Return the [X, Y] coordinate for the center point of the cell that contains the specified text.  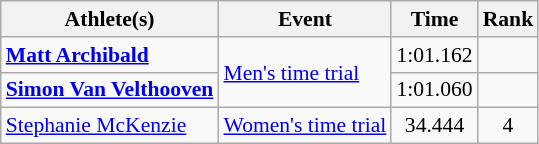
Stephanie McKenzie [110, 126]
Matt Archibald [110, 55]
Men's time trial [304, 72]
Event [304, 19]
34.444 [434, 126]
1:01.060 [434, 90]
Women's time trial [304, 126]
Simon Van Velthooven [110, 90]
4 [508, 126]
Time [434, 19]
1:01.162 [434, 55]
Rank [508, 19]
Athlete(s) [110, 19]
